Scan for the cell matching the given text and deliver its (X, Y) coordinate at center. 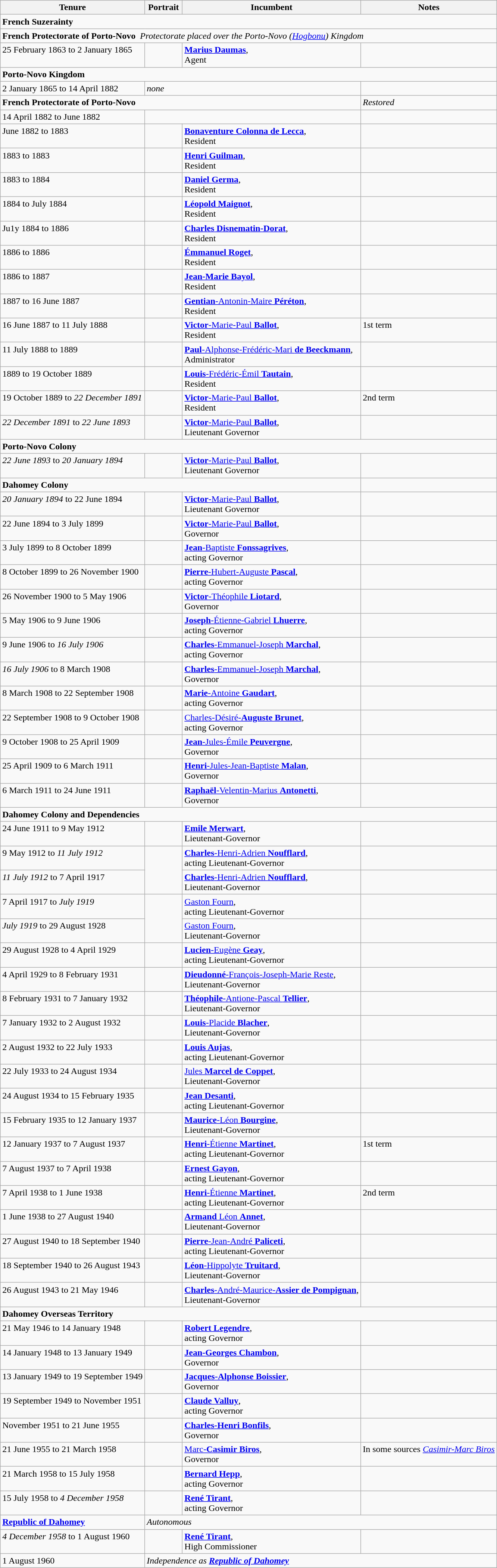
22 June 1894 to 3 July 1899 (72, 528)
1 August 1960 (72, 1561)
Théophile-Antione-Pascal Tellier, Lieutenant-Governor (272, 1004)
7 August 1937 to 7 April 1938 (72, 1173)
13 January 1949 to 19 September 1949 (72, 1382)
Louis-Frédéric-Émil Tautain, Resident (272, 379)
Lucien-Eugène Geay, acting Lieutenant-Governor (272, 955)
René Tirant, High Commissioner (272, 1542)
Marc-Casimir Biros, Governor (272, 1454)
Maurice-Léon Bourgine, Lieutenant-Governor (272, 1125)
Charles-Désiré-Auguste Brunet, acting Governor (272, 723)
Marie-Antoine Gaudart, acting Governor (272, 698)
8 October 1899 to 26 November 1900 (72, 576)
Pierre-Jean-André Paliceti, acting Lieutenant-Governor (272, 1246)
Jean-Marie Bayol, Resident (272, 282)
Louis Aujas, acting Lieutenant-Governor (272, 1052)
July 1919 to 29 August 1928 (72, 931)
2 January 1865 to 14 April 1882 (72, 88)
French Suzerainty (248, 22)
20 January 1894 to 22 June 1894 (72, 504)
Victor-Théophile Liotard, Governor (272, 601)
Ernest Gayon, acting Lieutenant-Governor (272, 1173)
Léopold Maignot, Resident (272, 209)
1883 to 1883 (72, 160)
French Protectorate of Porto-Novo Protectorate placed over the Porto-Novo (Hogbonu) Kingdom (248, 36)
1886 to 1886 (72, 257)
Porto-Novo Colony (248, 446)
Charles Disnematin-Dorat, Resident (272, 233)
French Protectorate of Porto-Novo (181, 103)
Joseph-Étienne-Gabriel Lhuerre, acting Governor (272, 626)
26 August 1943 to 21 May 1946 (72, 1295)
Charles-Henri-Adrien Noufflard, acting Lieutenant-Governor (272, 858)
24 June 1911 to 9 May 1912 (72, 834)
11 July 1888 to 1889 (72, 354)
14 April 1882 to June 1882 (72, 117)
Charles-Emmanuel-Joseph Marchal, Governor (272, 674)
1887 to 16 June 1887 (72, 306)
Louis-Placide Blacher, Lieutenant-Governor (272, 1028)
Bernard Hepp, acting Governor (272, 1479)
9 May 1912 to 11 July 1912 (72, 858)
Ju1y 1884 to 1886 (72, 233)
Republic of Dahomey (72, 1522)
27 August 1940 to 18 September 1940 (72, 1246)
8 March 1908 to 22 September 1908 (72, 698)
15 July 1958 to 4 December 1958 (72, 1503)
Gentian-Antonin-Maire Péréton, Resident (272, 306)
Incumbent (272, 7)
Dahomey Overseas Territory (248, 1314)
11 July 1912 to 7 April 1917 (72, 882)
15 February 1935 to 12 January 1937 (72, 1125)
22 December 1891 to 22 June 1893 (72, 427)
21 June 1955 to 21 March 1958 (72, 1454)
25 February 1863 to 2 January 1865 (72, 55)
9 June 1906 to 16 July 1906 (72, 650)
1 June 1938 to 27 August 1940 (72, 1222)
22 June 1893 to 20 January 1894 (72, 465)
Henri Guilman, Resident (272, 160)
Autonomous (321, 1522)
1883 to 1884 (72, 184)
7 January 1932 to 2 August 1932 (72, 1028)
Porto-Novo Kingdom (248, 74)
Charles-Henri Bonfils, Governor (272, 1430)
November 1951 to 21 June 1955 (72, 1430)
Pierre-Hubert-Auguste Pascal, acting Governor (272, 576)
14 January 1948 to 13 January 1949 (72, 1357)
Léon-Hippolyte Truitard, Lieutenant-Governor (272, 1270)
Jules Marcel de Coppet, Lieutenant-Governor (272, 1076)
25 April 1909 to 6 March 1911 (72, 771)
1886 to 1887 (72, 282)
16 June 1887 to 11 July 1888 (72, 330)
Jean-Jules-Émile Peuvergne, Governor (272, 747)
Jean-Baptiste Fonssagrives, acting Governor (272, 553)
3 July 1899 to 8 October 1899 (72, 553)
Emile Merwart, Lieutenant-Governor (272, 834)
Notes (429, 7)
Charles-Emmanuel-Joseph Marchal, acting Governor (272, 650)
Independence as Republic of Dahomey (321, 1561)
Tenure (72, 7)
Bonaventure Colonna de Lecca, Resident (272, 136)
Dahomey Colony and Dependencies (248, 814)
Jean-Georges Chambon, Governor (272, 1357)
19 October 1889 to 22 December 1891 (72, 403)
Victor-Marie-Paul Ballot, Governor (272, 528)
Raphaël-Velentin-Marius Antonetti, Governor (272, 795)
22 July 1933 to 24 August 1934 (72, 1076)
7 April 1917 to July 1919 (72, 906)
21 May 1946 to 14 January 1948 (72, 1333)
9 October 1908 to 25 April 1909 (72, 747)
none (253, 88)
Gaston Fourn, acting Lieutenant-Governor (272, 906)
In some sources Casimir-Marc Biros (429, 1454)
16 July 1906 to 8 March 1908 (72, 674)
Dahomey Colony (181, 485)
5 May 1906 to 9 June 1906 (72, 626)
Daniel Germa, Resident (272, 184)
Jean Desanti, acting Lieutenant-Governor (272, 1101)
1889 to 19 October 1889 (72, 379)
1884 to July 1884 (72, 209)
6 March 1911 to 24 June 1911 (72, 795)
4 December 1958 to 1 August 1960 (72, 1542)
2 August 1932 to 22 July 1933 (72, 1052)
René Tirant, acting Governor (272, 1503)
Gaston Fourn, Lieutenant-Governor (272, 931)
19 September 1949 to November 1951 (72, 1406)
Dieudonné-François-Joseph-Marie Reste, Lieutenant-Governor (272, 979)
Henri-Jules-Jean-Baptiste Malan, Governor (272, 771)
Marius Daumas, Agent (272, 55)
24 August 1934 to 15 February 1935 (72, 1101)
June 1882 to 1883 (72, 136)
22 September 1908 to 9 October 1908 (72, 723)
Jacques-Alphonse Boissier, Governor (272, 1382)
8 February 1931 to 7 January 1932 (72, 1004)
29 August 1928 to 4 April 1929 (72, 955)
18 September 1940 to 26 August 1943 (72, 1270)
Restored (429, 103)
Armand Léon Annet, Lieutenant-Governor (272, 1222)
7 April 1938 to 1 June 1938 (72, 1198)
21 March 1958 to 15 July 1958 (72, 1479)
4 April 1929 to 8 February 1931 (72, 979)
12 January 1937 to 7 August 1937 (72, 1149)
Robert Legendre, acting Governor (272, 1333)
Paul-Alphonse-Frédéric-Mari de Beeckmann, Administrator (272, 354)
Claude Valluy, acting Governor (272, 1406)
Charles-André-Maurice-Assier de Pompignan, Lieutenant-Governor (272, 1295)
Portrait (163, 7)
Émmanuel Roget, Resident (272, 257)
26 November 1900 to 5 May 1906 (72, 601)
Charles-Henri-Adrien Noufflard, Lieutenant-Governor (272, 882)
